Find where the given text appears and provide that cell's center as [X, Y] coordinate. 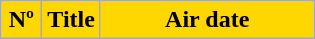
Nº [22, 20]
Title [72, 20]
Air date [207, 20]
